For the text-containing cell, return its midpoint in [x, y] coordinate format. 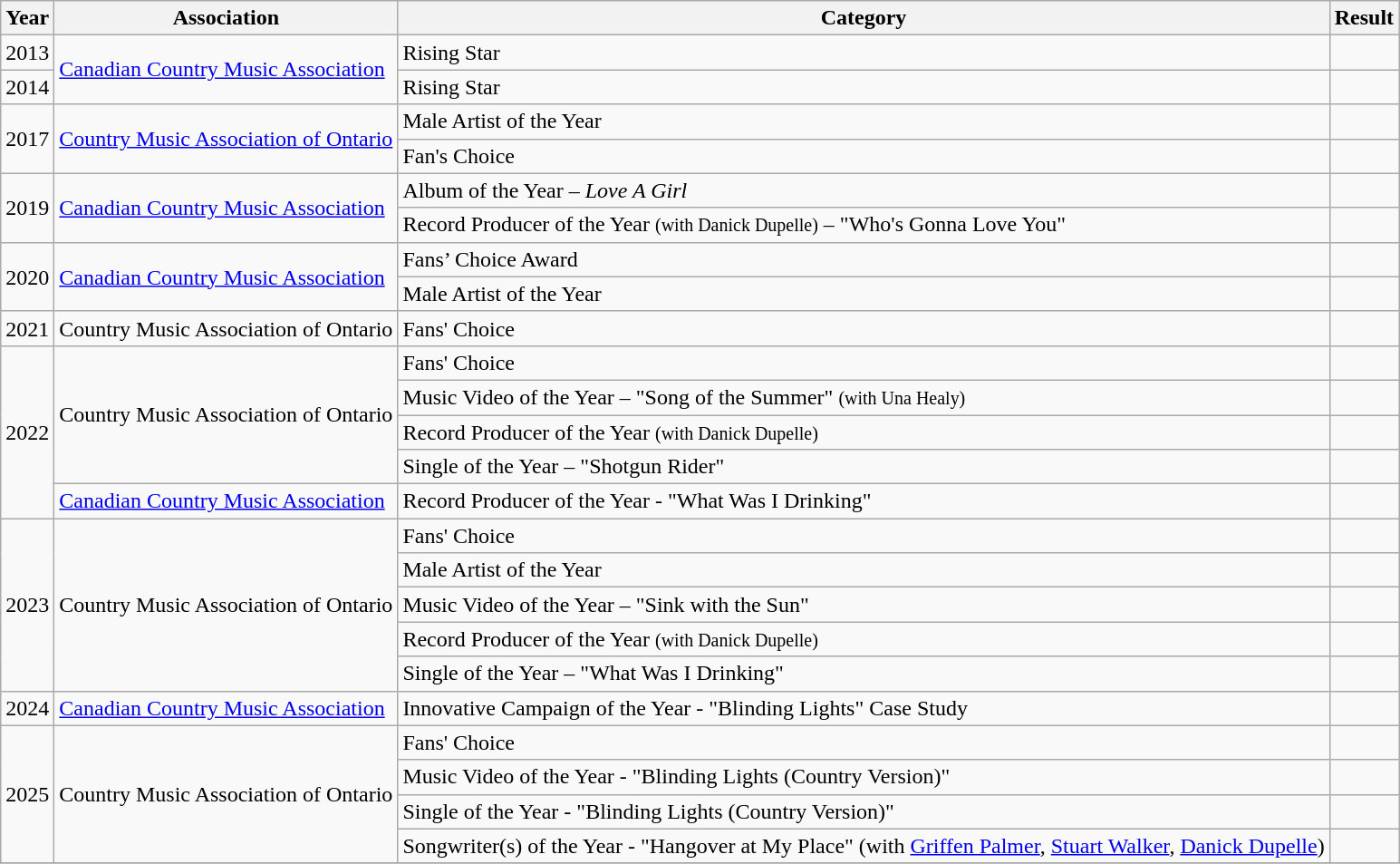
2017 [27, 139]
Result [1364, 18]
2014 [27, 87]
Single of the Year – "Shotgun Rider" [864, 467]
2024 [27, 708]
Record Producer of the Year - "What Was I Drinking" [864, 501]
2023 [27, 605]
2020 [27, 277]
Music Video of the Year – "Song of the Summer" (with Una Healy) [864, 397]
2025 [27, 794]
Songwriter(s) of the Year - "Hangover at My Place" (with Griffen Palmer, Stuart Walker, Danick Dupelle) [864, 846]
2013 [27, 53]
Album of the Year – Love A Girl [864, 190]
Category [864, 18]
Record Producer of the Year (with Danick Dupelle) – "Who's Gonna Love You" [864, 225]
Innovative Campaign of the Year - "Blinding Lights" Case Study [864, 708]
Fan's Choice [864, 156]
Fans’ Choice Award [864, 259]
2019 [27, 208]
Single of the Year – "What Was I Drinking" [864, 674]
Association [227, 18]
Music Video of the Year - "Blinding Lights (Country Version)" [864, 777]
2022 [27, 432]
Year [27, 18]
Music Video of the Year – "Sink with the Sun" [864, 605]
Single of the Year - "Blinding Lights (Country Version)" [864, 811]
2021 [27, 328]
